Identify which cell holds the provided text, then report its (X, Y) central coordinate. 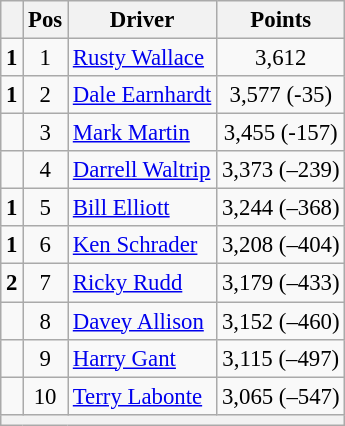
Points (281, 20)
3,115 (–497) (281, 358)
3,373 (–239) (281, 170)
3,152 (–460) (281, 321)
10 (46, 396)
3,179 (–433) (281, 283)
Harry Gant (142, 358)
Darrell Waltrip (142, 170)
3,208 (–404) (281, 245)
6 (46, 245)
3,244 (–368) (281, 208)
3,455 (-157) (281, 133)
3,577 (-35) (281, 95)
Davey Allison (142, 321)
Mark Martin (142, 133)
3,065 (–547) (281, 396)
Bill Elliott (142, 208)
Driver (142, 20)
Pos (46, 20)
3 (46, 133)
8 (46, 321)
Rusty Wallace (142, 58)
5 (46, 208)
Ken Schrader (142, 245)
9 (46, 358)
Terry Labonte (142, 396)
7 (46, 283)
4 (46, 170)
Dale Earnhardt (142, 95)
3,612 (281, 58)
Ricky Rudd (142, 283)
